Return (X, Y) of the center of cell containing provided text 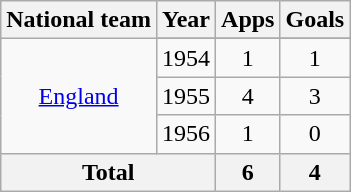
1955 (186, 96)
National team (79, 20)
Apps (248, 20)
1954 (186, 58)
3 (315, 96)
1956 (186, 134)
0 (315, 134)
Goals (315, 20)
Year (186, 20)
6 (248, 172)
England (79, 96)
Total (108, 172)
